Find where the given text appears and provide that cell's center as [x, y] coordinate. 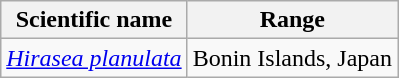
Range [292, 20]
Scientific name [94, 20]
Hirasea planulata [94, 58]
Bonin Islands, Japan [292, 58]
